For the text-containing cell, return its midpoint in [X, Y] coordinate format. 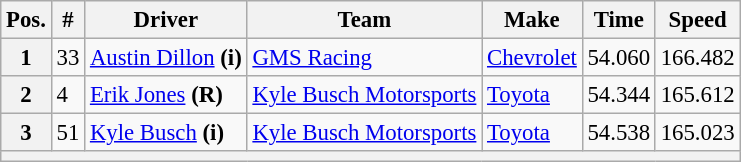
Erik Jones (R) [166, 95]
4 [68, 95]
# [68, 20]
166.482 [698, 58]
Kyle Busch (i) [166, 133]
Austin Dillon (i) [166, 58]
54.538 [618, 133]
1 [26, 58]
Driver [166, 20]
2 [26, 95]
Pos. [26, 20]
165.023 [698, 133]
165.612 [698, 95]
GMS Racing [364, 58]
51 [68, 133]
Time [618, 20]
54.060 [618, 58]
54.344 [618, 95]
Make [532, 20]
3 [26, 133]
Team [364, 20]
33 [68, 58]
Speed [698, 20]
Chevrolet [532, 58]
